For the text-containing cell, return its midpoint in [X, Y] coordinate format. 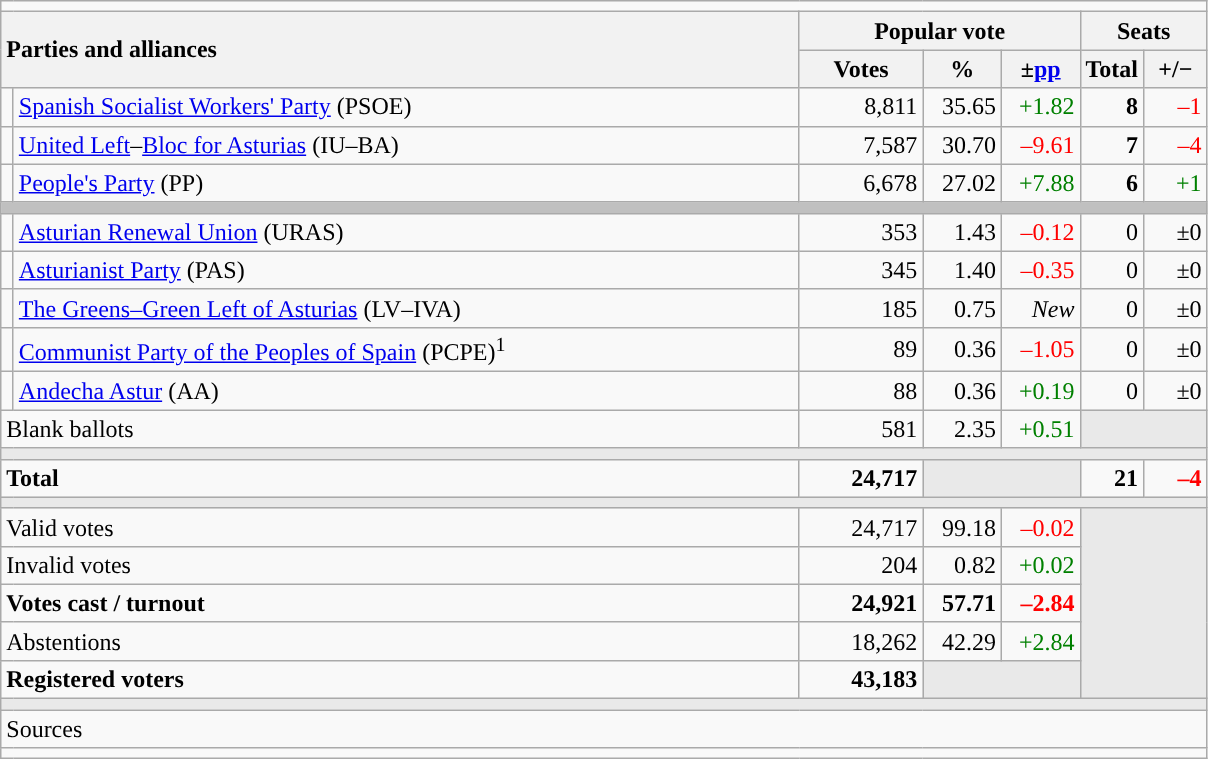
Parties and alliances [400, 50]
+1.82 [1040, 107]
–1 [1176, 107]
1.43 [962, 232]
30.70 [962, 145]
Votes cast / turnout [400, 603]
–9.61 [1040, 145]
+0.19 [1040, 391]
8 [1112, 107]
% [962, 69]
345 [861, 270]
8,811 [861, 107]
0.75 [962, 308]
People's Party (PP) [406, 183]
185 [861, 308]
88 [861, 391]
27.02 [962, 183]
35.65 [962, 107]
2.35 [962, 429]
89 [861, 350]
Blank ballots [400, 429]
Popular vote [940, 31]
+7.88 [1040, 183]
Valid votes [400, 527]
42.29 [962, 641]
Asturianist Party (PAS) [406, 270]
6 [1112, 183]
+/− [1176, 69]
+2.84 [1040, 641]
204 [861, 565]
+1 [1176, 183]
Sources [604, 729]
21 [1112, 478]
–0.12 [1040, 232]
Votes [861, 69]
581 [861, 429]
±pp [1040, 69]
Spanish Socialist Workers' Party (PSOE) [406, 107]
353 [861, 232]
7 [1112, 145]
–0.02 [1040, 527]
The Greens–Green Left of Asturias (LV–IVA) [406, 308]
+0.51 [1040, 429]
–1.05 [1040, 350]
United Left–Bloc for Asturias (IU–BA) [406, 145]
Invalid votes [400, 565]
Asturian Renewal Union (URAS) [406, 232]
Registered voters [400, 679]
0.82 [962, 565]
1.40 [962, 270]
99.18 [962, 527]
Andecha Astur (AA) [406, 391]
–2.84 [1040, 603]
24,921 [861, 603]
43,183 [861, 679]
+0.02 [1040, 565]
18,262 [861, 641]
7,587 [861, 145]
Abstentions [400, 641]
57.71 [962, 603]
Communist Party of the Peoples of Spain (PCPE)1 [406, 350]
6,678 [861, 183]
–0.35 [1040, 270]
New [1040, 308]
Seats [1144, 31]
